Extract the (X, Y) coordinate from the center of the cell holding the provided text.  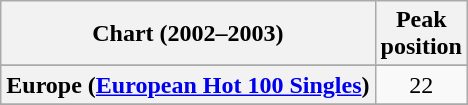
Chart (2002–2003) (188, 34)
22 (421, 85)
Europe (European Hot 100 Singles) (188, 85)
Peakposition (421, 34)
